For the text-containing cell, return its midpoint in [x, y] coordinate format. 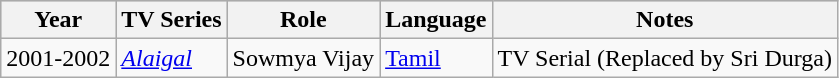
TV Serial (Replaced by Sri Durga) [664, 58]
Language [436, 20]
2001-2002 [58, 58]
Year [58, 20]
Sowmya Vijay [304, 58]
Notes [664, 20]
Role [304, 20]
Alaigal [172, 58]
TV Series [172, 20]
Tamil [436, 58]
